Scan for the cell matching the given text and deliver its [X, Y] coordinate at center. 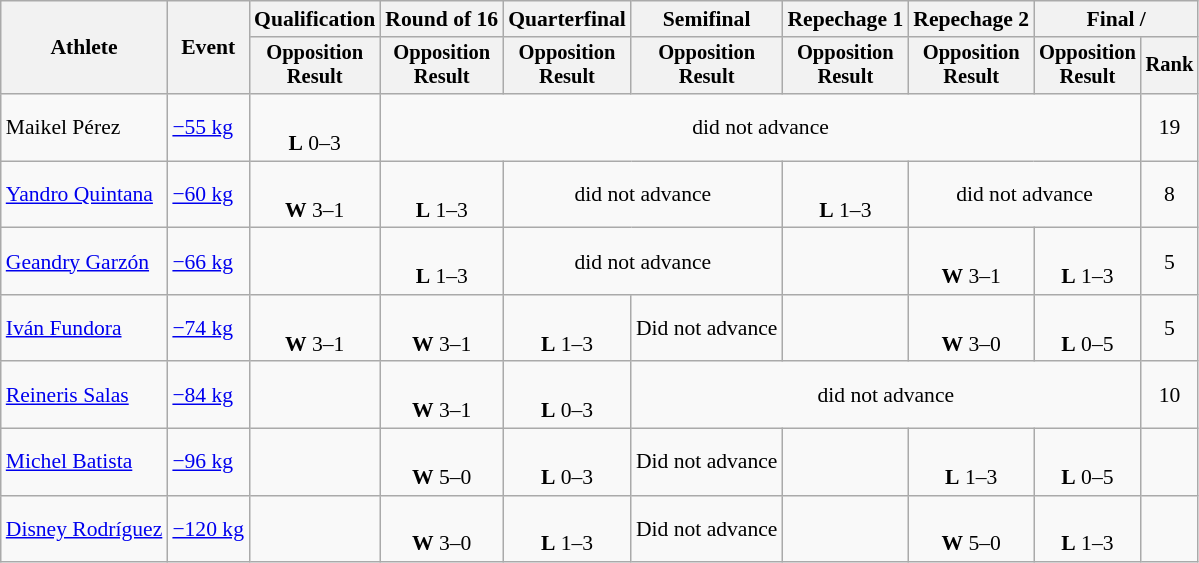
Athlete [84, 48]
−120 kg [208, 528]
Final / [1116, 19]
10 [1170, 396]
Rank [1170, 66]
−74 kg [208, 328]
Maikel Pérez [84, 128]
Reineris Salas [84, 396]
−60 kg [208, 194]
Semifinal [707, 19]
−55 kg [208, 128]
Disney Rodríguez [84, 528]
−96 kg [208, 462]
Repechage 1 [845, 19]
Yandro Quintana [84, 194]
Event [208, 48]
Quarterfinal [567, 19]
Qualification [314, 19]
−84 kg [208, 396]
−66 kg [208, 262]
Iván Fundora [84, 328]
Geandry Garzón [84, 262]
Repechage 2 [971, 19]
Michel Batista [84, 462]
8 [1170, 194]
Round of 16 [442, 19]
19 [1170, 128]
